Output the (x, y) coordinate of the center of the cell containing the given text.  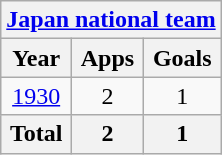
Year (36, 58)
Japan national team (111, 20)
1930 (36, 96)
Total (36, 134)
Goals (182, 58)
Apps (108, 58)
